Search for the cell housing the specified text and yield its [X, Y] center coordinate. 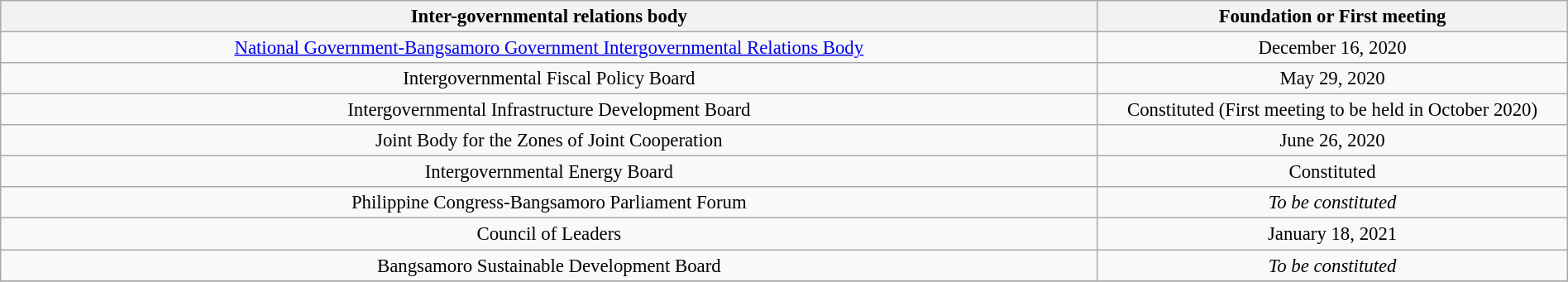
Philippine Congress-Bangsamoro Parliament Forum [549, 203]
January 18, 2021 [1332, 234]
Foundation or First meeting [1332, 17]
Intergovernmental Energy Board [549, 172]
Intergovernmental Infrastructure Development Board [549, 110]
National Government-Bangsamoro Government Intergovernmental Relations Body [549, 48]
Inter-governmental relations body [549, 17]
Council of Leaders [549, 234]
Constituted (First meeting to be held in October 2020) [1332, 110]
Intergovernmental Fiscal Policy Board [549, 79]
June 26, 2020 [1332, 141]
Constituted [1332, 172]
Joint Body for the Zones of Joint Cooperation [549, 141]
May 29, 2020 [1332, 79]
December 16, 2020 [1332, 48]
Bangsamoro Sustainable Development Board [549, 265]
